Capture the cell that displays the provided text and extract its [x, y] central coordinate. 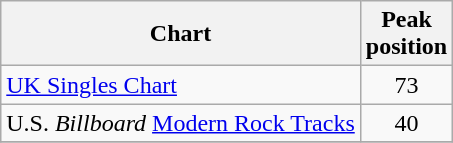
U.S. Billboard Modern Rock Tracks [181, 123]
40 [406, 123]
UK Singles Chart [181, 85]
73 [406, 85]
Chart [181, 34]
Peakposition [406, 34]
